Return [x, y] of the center of cell containing provided text 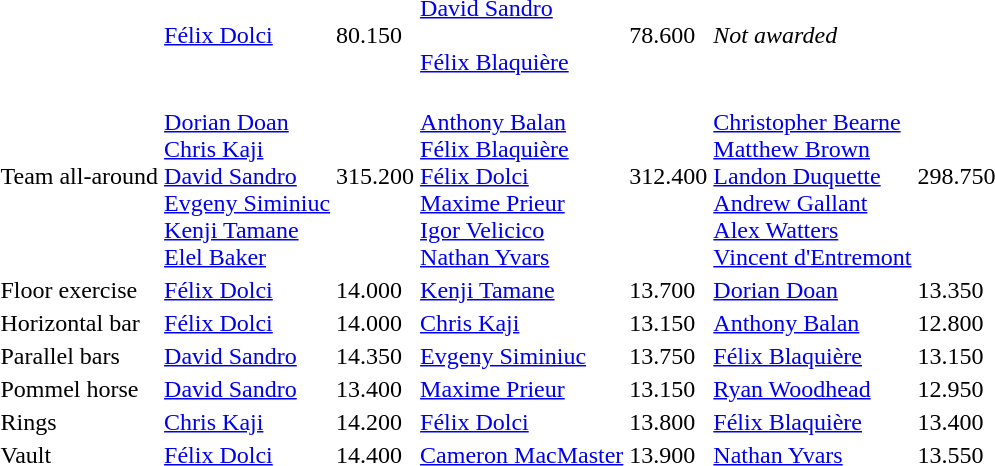
Maxime Prieur [522, 389]
Dorian Doan [812, 290]
Dorian DoanChris KajiDavid SandroEvgeny SiminiucKenji TamaneElel Baker [248, 176]
Anthony BalanFélix BlaquièreFélix DolciMaxime PrieurIgor VelicicoNathan Yvars [522, 176]
13.800 [668, 422]
14.200 [376, 422]
Evgeny Siminiuc [522, 356]
Kenji Tamane [522, 290]
315.200 [376, 176]
13.700 [668, 290]
13.750 [668, 356]
312.400 [668, 176]
13.400 [376, 389]
Anthony Balan [812, 323]
Ryan Woodhead [812, 389]
14.350 [376, 356]
Christopher BearneMatthew BrownLandon DuquetteAndrew GallantAlex WattersVincent d'Entremont [812, 176]
